Detect which cell encompasses the target text, then output its [X, Y] center coordinate. 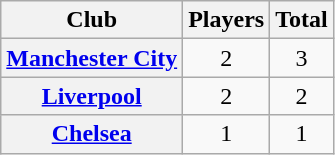
Chelsea [92, 134]
Manchester City [92, 58]
Total [302, 20]
Liverpool [92, 96]
Club [92, 20]
Players [226, 20]
3 [302, 58]
